From the cell containing the given text, extract its center point as [x, y] coordinate. 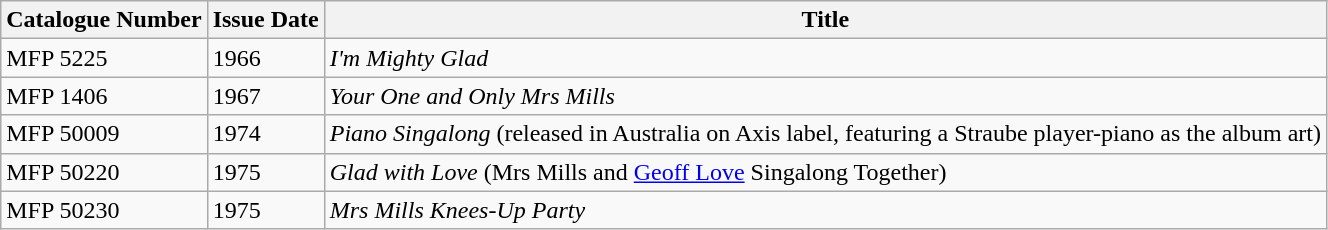
Your One and Only Mrs Mills [825, 96]
MFP 50230 [104, 210]
MFP 50009 [104, 134]
1966 [266, 58]
Issue Date [266, 20]
1974 [266, 134]
MFP 1406 [104, 96]
Catalogue Number [104, 20]
Mrs Mills Knees-Up Party [825, 210]
I'm Mighty Glad [825, 58]
1967 [266, 96]
Glad with Love (Mrs Mills and Geoff Love Singalong Together) [825, 172]
Title [825, 20]
MFP 5225 [104, 58]
MFP 50220 [104, 172]
Piano Singalong (released in Australia on Axis label, featuring a Straube player-piano as the album art) [825, 134]
